Scan for the cell matching the given text and deliver its (x, y) coordinate at center. 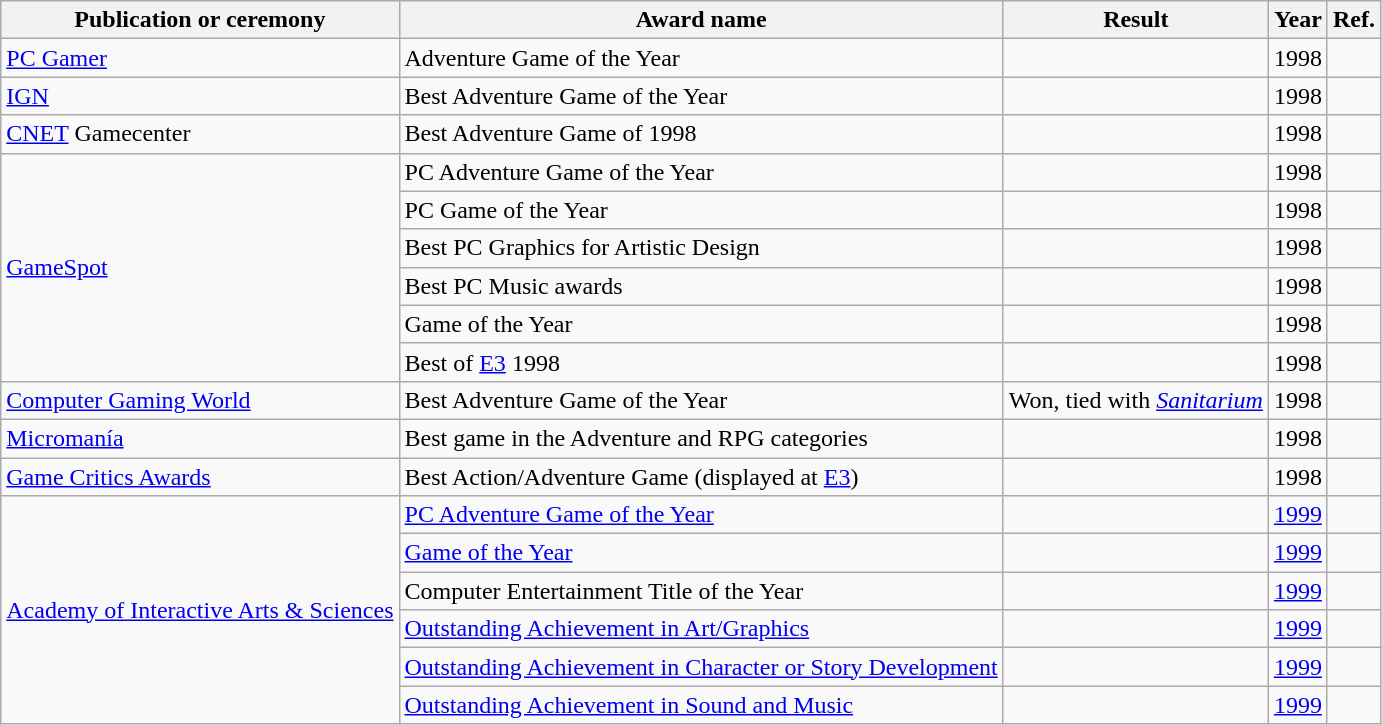
Outstanding Achievement in Sound and Music (701, 705)
Best game in the Adventure and RPG categories (701, 438)
Year (1298, 20)
PC Game of the Year (701, 210)
Outstanding Achievement in Character or Story Development (701, 667)
Best Adventure Game of 1998 (701, 134)
Result (1136, 20)
Ref. (1354, 20)
Computer Entertainment Title of the Year (701, 591)
PC Gamer (200, 58)
Best PC Graphics for Artistic Design (701, 248)
Best Action/Adventure Game (displayed at E3) (701, 477)
Adventure Game of the Year (701, 58)
Publication or ceremony (200, 20)
CNET Gamecenter (200, 134)
IGN (200, 96)
Computer Gaming World (200, 400)
Outstanding Achievement in Art/Graphics (701, 629)
Academy of Interactive Arts & Sciences (200, 610)
Best of E3 1998 (701, 362)
GameSpot (200, 267)
Won, tied with Sanitarium (1136, 400)
Best PC Music awards (701, 286)
Micromanía (200, 438)
Award name (701, 20)
Game Critics Awards (200, 477)
